Find where the given text appears and provide that cell's center as (X, Y) coordinate. 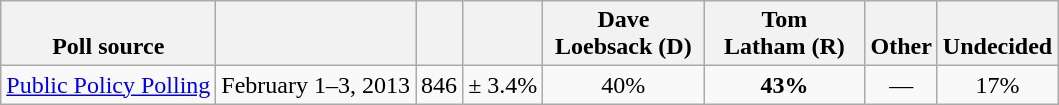
Poll source (108, 34)
Undecided (997, 34)
DaveLoebsack (D) (624, 34)
Public Policy Polling (108, 85)
43% (784, 85)
— (901, 85)
40% (624, 85)
17% (997, 85)
846 (440, 85)
February 1–3, 2013 (316, 85)
TomLatham (R) (784, 34)
± 3.4% (503, 85)
Other (901, 34)
